Search for the cell housing the specified text and yield its (X, Y) center coordinate. 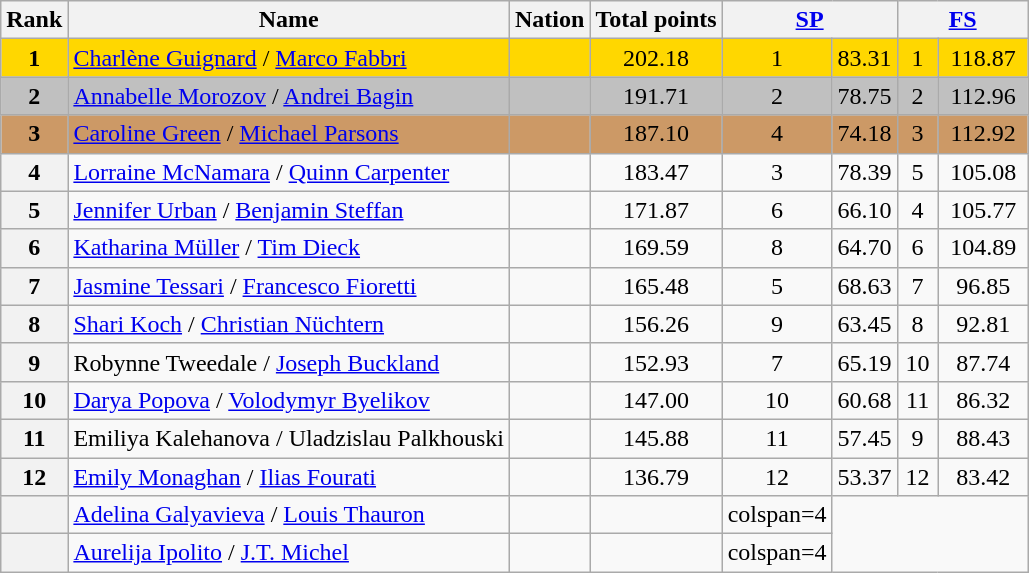
105.77 (983, 210)
145.88 (656, 438)
Name (289, 20)
Emily Monaghan / Ilias Fourati (289, 477)
83.31 (864, 58)
92.81 (983, 324)
152.93 (656, 362)
Darya Popova / Volodymyr Byelikov (289, 400)
202.18 (656, 58)
65.19 (864, 362)
187.10 (656, 134)
64.70 (864, 248)
Emiliya Kalehanova / Uladzislau Palkhouski (289, 438)
Katharina Müller / Tim Dieck (289, 248)
171.87 (656, 210)
Charlène Guignard / Marco Fabbri (289, 58)
105.08 (983, 172)
Adelina Galyavieva / Louis Thauron (289, 515)
Shari Koch / Christian Nüchtern (289, 324)
169.59 (656, 248)
53.37 (864, 477)
SP (810, 20)
86.32 (983, 400)
66.10 (864, 210)
68.63 (864, 286)
Aurelija Ipolito / J.T. Michel (289, 553)
78.39 (864, 172)
112.92 (983, 134)
104.89 (983, 248)
60.68 (864, 400)
Jasmine Tessari / Francesco Fioretti (289, 286)
165.48 (656, 286)
Jennifer Urban / Benjamin Steffan (289, 210)
Robynne Tweedale / Joseph Buckland (289, 362)
87.74 (983, 362)
96.85 (983, 286)
118.87 (983, 58)
Rank (34, 20)
Lorraine McNamara / Quinn Carpenter (289, 172)
Caroline Green / Michael Parsons (289, 134)
147.00 (656, 400)
112.96 (983, 96)
Total points (656, 20)
Annabelle Morozov / Andrei Bagin (289, 96)
156.26 (656, 324)
136.79 (656, 477)
78.75 (864, 96)
FS (962, 20)
63.45 (864, 324)
88.43 (983, 438)
57.45 (864, 438)
74.18 (864, 134)
191.71 (656, 96)
Nation (549, 20)
83.42 (983, 477)
183.47 (656, 172)
